Search for the cell housing the specified text and yield its (x, y) center coordinate. 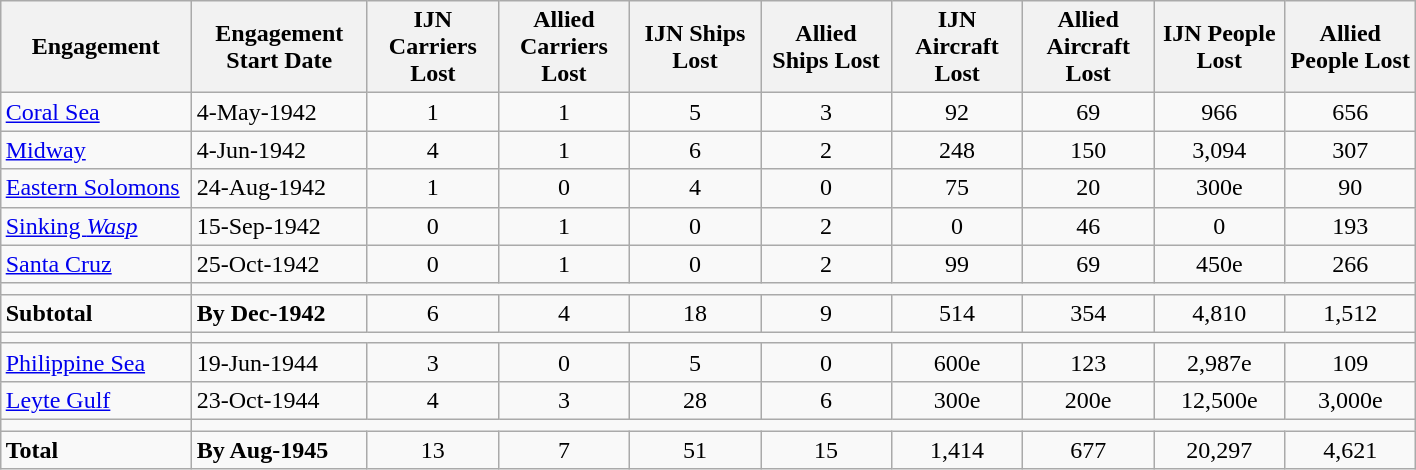
15-Sep-1942 (279, 226)
966 (1220, 112)
46 (1088, 226)
28 (694, 400)
By Dec-1942 (279, 313)
13 (432, 449)
Engagement (96, 47)
Coral Sea (96, 112)
20,297 (1220, 449)
Eastern Solomons (96, 188)
18 (694, 313)
IJN Ships Lost (694, 47)
IJN People Lost (1220, 47)
7 (564, 449)
Midway (96, 150)
51 (694, 449)
4-Jun-1942 (279, 150)
Sinking Wasp (96, 226)
Santa Cruz (96, 264)
92 (958, 112)
4,621 (1350, 449)
4,810 (1220, 313)
4-May-1942 (279, 112)
Total (96, 449)
2,987e (1220, 362)
99 (958, 264)
Engagement Start Date (279, 47)
248 (958, 150)
307 (1350, 150)
19-Jun-1944 (279, 362)
Allied Carriers Lost (564, 47)
1,414 (958, 449)
109 (1350, 362)
By Aug-1945 (279, 449)
150 (1088, 150)
514 (958, 313)
677 (1088, 449)
20 (1088, 188)
3,000e (1350, 400)
Subtotal (96, 313)
450e (1220, 264)
354 (1088, 313)
123 (1088, 362)
Allied Aircraft Lost (1088, 47)
23-Oct-1944 (279, 400)
25-Oct-1942 (279, 264)
Allied Ships Lost (826, 47)
193 (1350, 226)
75 (958, 188)
656 (1350, 112)
266 (1350, 264)
Philippine Sea (96, 362)
Allied People Lost (1350, 47)
200e (1088, 400)
3,094 (1220, 150)
Leyte Gulf (96, 400)
90 (1350, 188)
IJN Aircraft Lost (958, 47)
24-Aug-1942 (279, 188)
600e (958, 362)
15 (826, 449)
12,500e (1220, 400)
9 (826, 313)
1,512 (1350, 313)
IJN Carriers Lost (432, 47)
